Determine the [X, Y] coordinate at the center of the cell enclosing the given text.  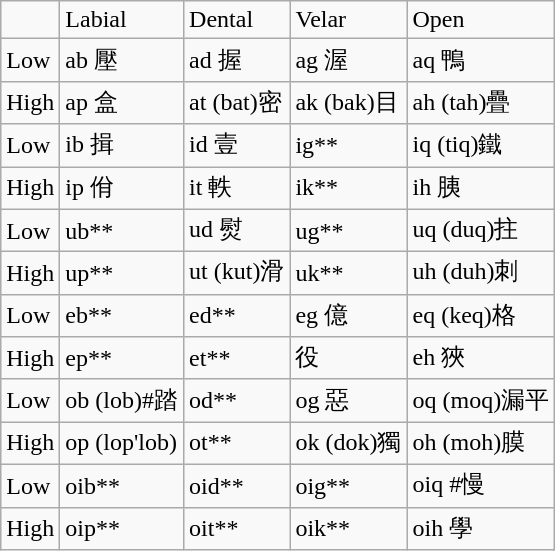
iq (tiq)鐵 [481, 146]
ed** [237, 316]
id 壹 [237, 146]
eb** [122, 316]
od** [237, 400]
ih 胰 [481, 188]
ut (kut)滑 [237, 274]
at (bat)密 [237, 102]
ik** [348, 188]
oiq #慢 [481, 486]
役 [348, 358]
ub** [122, 230]
oib** [122, 486]
ig** [348, 146]
oit** [237, 528]
oid** [237, 486]
oq (moq)漏平 [481, 400]
up** [122, 274]
ep** [122, 358]
oik** [348, 528]
Open [481, 20]
Labial [122, 20]
et** [237, 358]
aq 鴨 [481, 60]
ib 揖 [122, 146]
uk** [348, 274]
ob (lob)#踏 [122, 400]
ok (dok)獨 [348, 444]
ag 渥 [348, 60]
op (lop'lob) [122, 444]
ug** [348, 230]
Dental [237, 20]
ak (bak)目 [348, 102]
uq (duq)拄 [481, 230]
oh (moh)膜 [481, 444]
uh (duh)刺 [481, 274]
ad 握 [237, 60]
ab 壓 [122, 60]
ip 佾 [122, 188]
ah (tah)疊 [481, 102]
eq (keq)格 [481, 316]
eh 狹 [481, 358]
ap 盒 [122, 102]
eg 億 [348, 316]
ot** [237, 444]
oih 學 [481, 528]
it 軼 [237, 188]
og 惡 [348, 400]
oip** [122, 528]
ud 熨 [237, 230]
oig** [348, 486]
Velar [348, 20]
